Detect which cell encompasses the target text, then output its (X, Y) center coordinate. 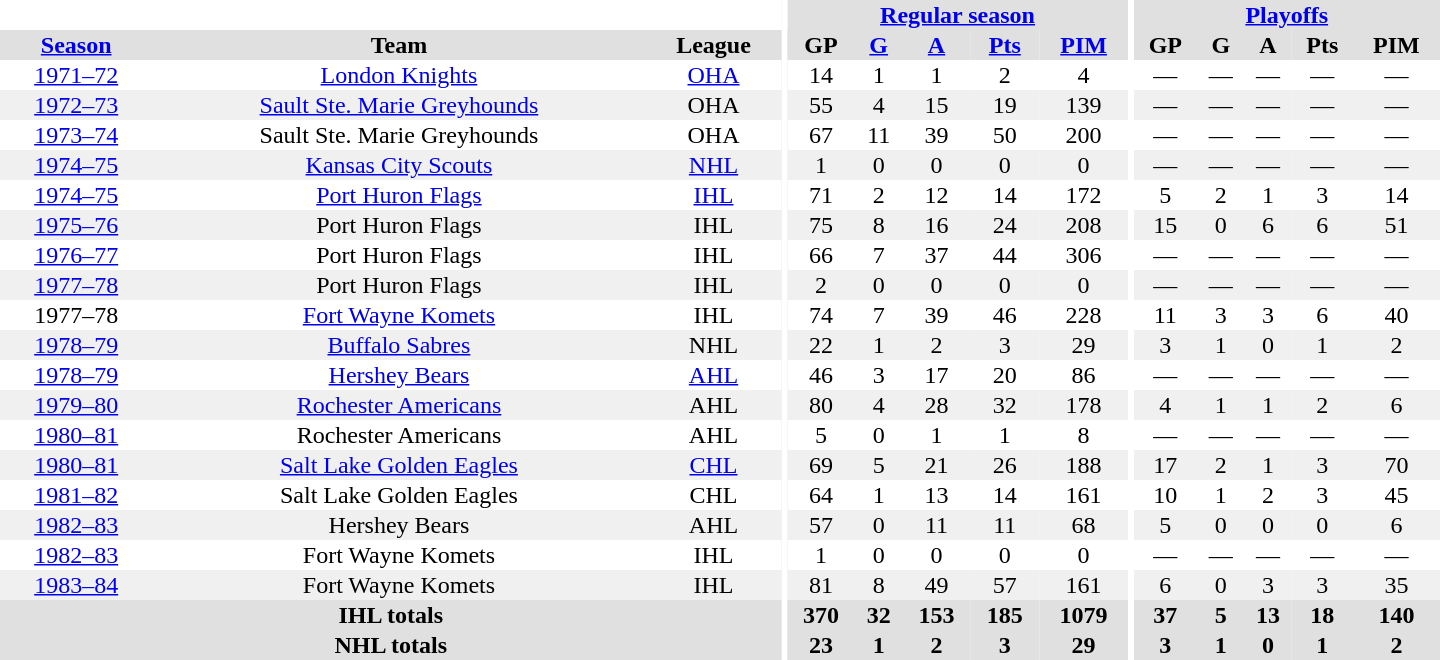
1976–77 (76, 255)
1975–76 (76, 225)
1971–72 (76, 75)
44 (1005, 255)
50 (1005, 135)
178 (1084, 405)
69 (821, 465)
12 (936, 195)
228 (1084, 315)
51 (1396, 225)
1981–82 (76, 495)
200 (1084, 135)
1973–74 (76, 135)
1983–84 (76, 585)
172 (1084, 195)
16 (936, 225)
10 (1165, 495)
Regular season (958, 15)
208 (1084, 225)
188 (1084, 465)
66 (821, 255)
24 (1005, 225)
67 (821, 135)
81 (821, 585)
League (714, 45)
1979–80 (76, 405)
139 (1084, 105)
306 (1084, 255)
26 (1005, 465)
1972–73 (76, 105)
Kansas City Scouts (398, 165)
140 (1396, 615)
80 (821, 405)
64 (821, 495)
22 (821, 345)
20 (1005, 375)
86 (1084, 375)
45 (1396, 495)
40 (1396, 315)
18 (1322, 615)
23 (821, 645)
185 (1005, 615)
Team (398, 45)
1079 (1084, 615)
75 (821, 225)
London Knights (398, 75)
35 (1396, 585)
Season (76, 45)
71 (821, 195)
55 (821, 105)
Buffalo Sabres (398, 345)
Playoffs (1286, 15)
70 (1396, 465)
IHL totals (391, 615)
NHL totals (391, 645)
28 (936, 405)
49 (936, 585)
370 (821, 615)
68 (1084, 525)
153 (936, 615)
74 (821, 315)
21 (936, 465)
19 (1005, 105)
